Extract the (x, y) coordinate from the center of the cell holding the provided text.  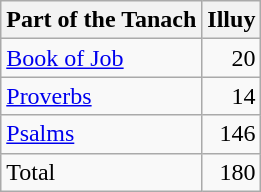
Psalms (102, 134)
146 (232, 134)
Total (102, 172)
Illuy (232, 20)
180 (232, 172)
20 (232, 58)
Proverbs (102, 96)
Book of Job (102, 58)
14 (232, 96)
Part of the Tanach (102, 20)
